Identify which cell holds the provided text, then report its (X, Y) central coordinate. 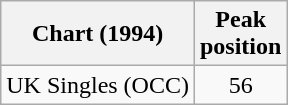
56 (240, 85)
UK Singles (OCC) (98, 85)
Chart (1994) (98, 34)
Peakposition (240, 34)
